Determine the (x, y) coordinate at the center of the cell enclosing the given text.  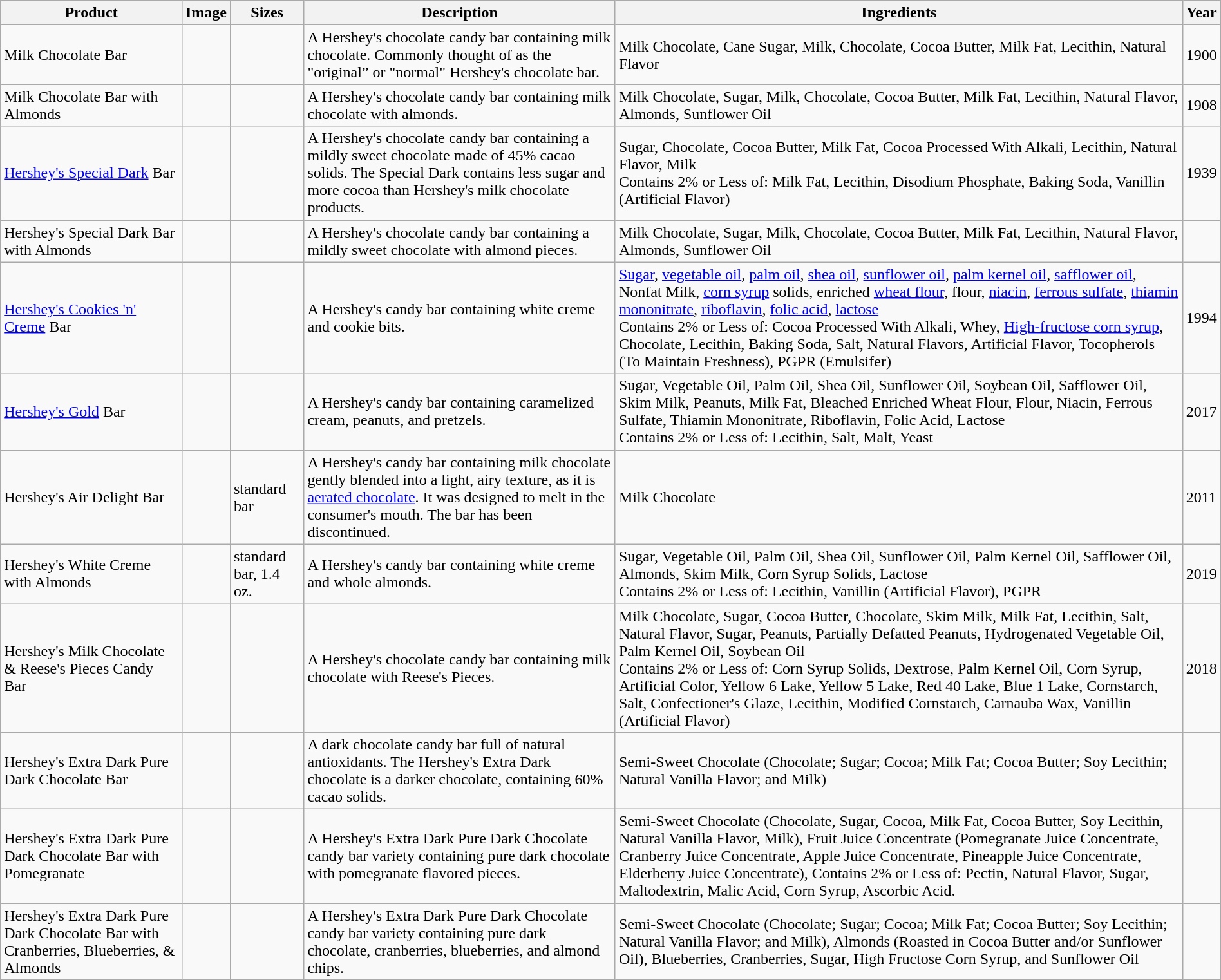
1994 (1202, 318)
Year (1202, 13)
Hershey's Extra Dark Pure Dark Chocolate Bar (91, 770)
Product (91, 13)
Image (206, 13)
1939 (1202, 173)
standard bar (267, 497)
1908 (1202, 106)
1900 (1202, 55)
A Hershey's chocolate candy bar containing milk chocolate. Commonly thought of as the "original” or "normal" Hershey's chocolate bar. (460, 55)
A Hershey's chocolate candy bar containing milk chocolate with Reese's Pieces. (460, 668)
A Hershey's chocolate candy bar containing milk chocolate with almonds. (460, 106)
A Hershey's chocolate candy bar containing a mildly sweet chocolate with almond pieces. (460, 241)
A dark chocolate candy bar full of natural antioxidants. The Hershey's Extra Dark chocolate is a darker chocolate, containing 60% cacao solids. (460, 770)
A Hershey's candy bar containing caramelized cream, peanuts, and pretzels. (460, 412)
Hershey's Special Dark Bar (91, 173)
Semi-Sweet Chocolate (Chocolate; Sugar; Cocoa; Milk Fat; Cocoa Butter; Soy Lecithin; Natural Vanilla Flavor; and Milk) (899, 770)
2019 (1202, 574)
2011 (1202, 497)
Milk Chocolate Bar with Almonds (91, 106)
Hershey's White Creme with Almonds (91, 574)
2017 (1202, 412)
Hershey's Special Dark Bar with Almonds (91, 241)
Milk Chocolate (899, 497)
Hershey's Extra Dark Pure Dark Chocolate Bar with Cranberries, Blueberries, & Almonds (91, 941)
Hershey's Air Delight Bar (91, 497)
2018 (1202, 668)
Ingredients (899, 13)
Milk Chocolate Bar (91, 55)
A Hershey's candy bar containing white creme and cookie bits. (460, 318)
A Hershey's Extra Dark Pure Dark Chocolate candy bar variety containing pure dark chocolate with pomegranate flavored pieces. (460, 856)
Milk Chocolate, Cane Sugar, Milk, Chocolate, Cocoa Butter, Milk Fat, Lecithin, Natural Flavor (899, 55)
Hershey's Gold Bar (91, 412)
Hershey's Cookies 'n' Creme Bar (91, 318)
Hershey's Extra Dark Pure Dark Chocolate Bar with Pomegranate (91, 856)
Description (460, 13)
A Hershey's candy bar containing white creme and whole almonds. (460, 574)
A Hershey's Extra Dark Pure Dark Chocolate candy bar variety containing pure dark chocolate, cranberries, blueberries, and almond chips. (460, 941)
standard bar, 1.4 oz. (267, 574)
Sizes (267, 13)
Hershey's Milk Chocolate & Reese's Pieces Candy Bar (91, 668)
